Identify which cell holds the provided text, then report its (X, Y) central coordinate. 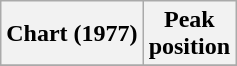
Peak position (189, 34)
Chart (1977) (72, 34)
